Scan for the cell matching the given text and deliver its [X, Y] coordinate at center. 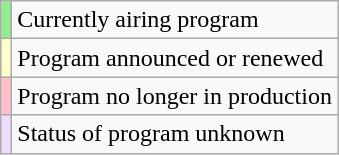
Currently airing program [175, 20]
Program announced or renewed [175, 58]
Program no longer in production [175, 96]
Status of program unknown [175, 134]
